Provide the [x, y] coordinate of the cell's center where the given text is located.  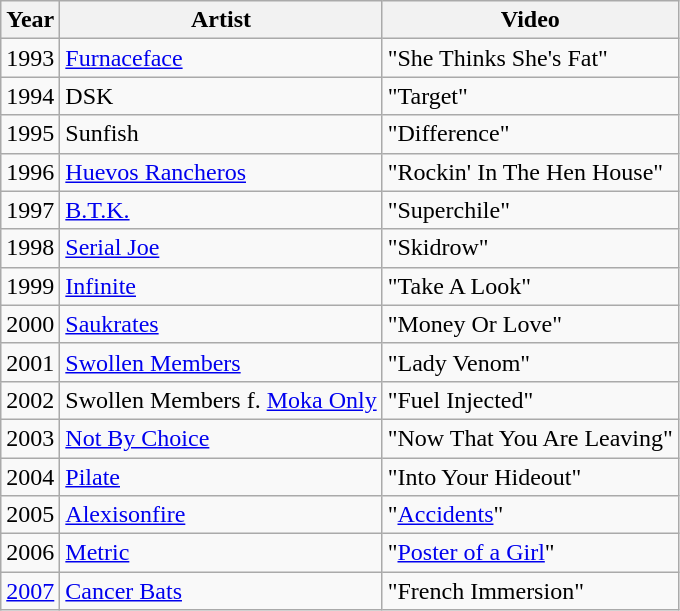
B.T.K. [221, 210]
"Into Your Hideout" [530, 477]
"Rockin' In The Hen House" [530, 172]
Swollen Members f. Moka Only [221, 400]
1996 [30, 172]
"French Immersion" [530, 591]
Huevos Rancheros [221, 172]
"Lady Venom" [530, 362]
2004 [30, 477]
2003 [30, 438]
DSK [221, 96]
1999 [30, 286]
Metric [221, 553]
Artist [221, 20]
2000 [30, 324]
"Fuel Injected" [530, 400]
Infinite [221, 286]
1998 [30, 248]
Alexisonfire [221, 515]
"Target" [530, 96]
Video [530, 20]
"Difference" [530, 134]
1997 [30, 210]
Serial Joe [221, 248]
2002 [30, 400]
"Superchile" [530, 210]
1994 [30, 96]
Pilate [221, 477]
"Take A Look" [530, 286]
Year [30, 20]
2007 [30, 591]
"Accidents" [530, 515]
Cancer Bats [221, 591]
2001 [30, 362]
1995 [30, 134]
Not By Choice [221, 438]
Swollen Members [221, 362]
Sunfish [221, 134]
2006 [30, 553]
"Poster of a Girl" [530, 553]
"She Thinks She's Fat" [530, 58]
Saukrates [221, 324]
"Money Or Love" [530, 324]
Furnaceface [221, 58]
1993 [30, 58]
"Skidrow" [530, 248]
2005 [30, 515]
"Now That You Are Leaving" [530, 438]
